Return (X, Y) of the center of cell containing provided text 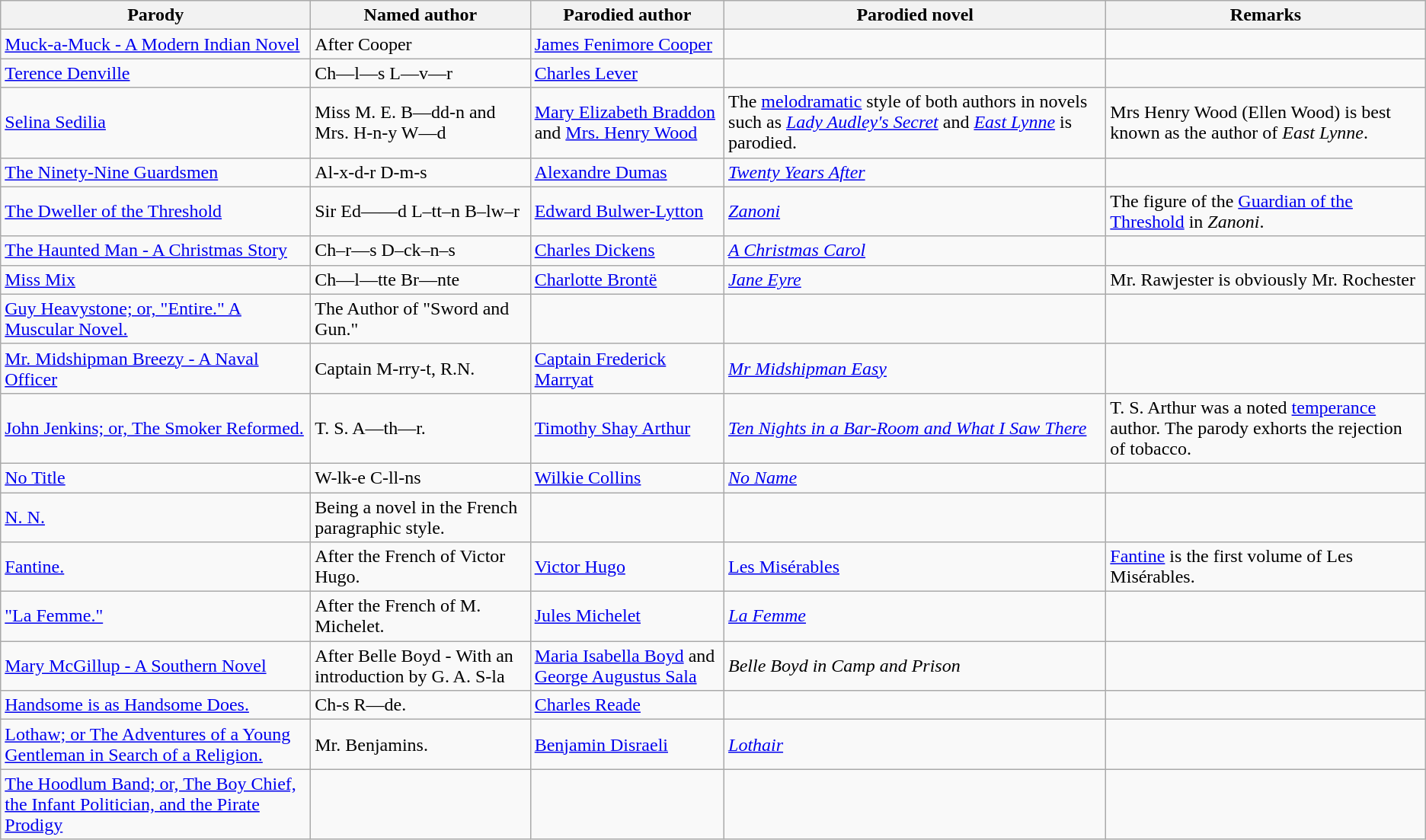
Lothair (916, 745)
Mrs Henry Wood (Ellen Wood) is best known as the author of East Lynne. (1266, 123)
Charles Reade (627, 705)
Mr. Midshipman Breezy - A Naval Officer (155, 369)
N. N. (155, 516)
Ten Nights in a Bar-Room and What I Saw There (916, 428)
Mary McGillup - A Southern Novel (155, 666)
Sir Ed——d L–tt–n B–lw–r (420, 212)
Jane Eyre (916, 279)
Al-x-d-r D-m-s (420, 172)
"La Femme." (155, 617)
Mr. Rawjester is obviously Mr. Rochester (1266, 279)
After Belle Boyd - With an introduction by G. A. S-la (420, 666)
Maria Isabella Boyd and George Augustus Sala (627, 666)
Victor Hugo (627, 567)
A Christmas Carol (916, 251)
James Fenimore Cooper (627, 44)
Selina Sedilia (155, 123)
Lothaw; or The Adventures of a Young Gentleman in Search of a Religion. (155, 745)
Parody (155, 15)
Captain Frederick Marryat (627, 369)
Belle Boyd in Camp and Prison (916, 666)
No Name (916, 477)
The Dweller of the Threshold (155, 212)
La Femme (916, 617)
The Author of "Sword and Gun." (420, 318)
Charles Lever (627, 73)
John Jenkins; or, The Smoker Reformed. (155, 428)
After Cooper (420, 44)
Wilkie Collins (627, 477)
W-lk-e C-ll-ns (420, 477)
Alexandre Dumas (627, 172)
Ch-s R—de. (420, 705)
Handsome is as Handsome Does. (155, 705)
Mr Midshipman Easy (916, 369)
Ch—l—tte Br—nte (420, 279)
Miss Mix (155, 279)
The Ninety-Nine Guardsmen (155, 172)
Being a novel in the French paragraphic style. (420, 516)
Terence Denville (155, 73)
Mr. Benjamins. (420, 745)
Charles Dickens (627, 251)
Remarks (1266, 15)
Ch—l—s L—v—r (420, 73)
Edward Bulwer-Lytton (627, 212)
After the French of M. Michelet. (420, 617)
After the French of Victor Hugo. (420, 567)
Les Misérables (916, 567)
Fantine. (155, 567)
The figure of the Guardian of the Threshold in Zanoni. (1266, 212)
Zanoni (916, 212)
Twenty Years After (916, 172)
No Title (155, 477)
Benjamin Disraeli (627, 745)
Guy Heavystone; or, "Entire." A Muscular Novel. (155, 318)
Miss M. E. B—dd-n and Mrs. H-n-y W—d (420, 123)
Muck-a-Muck - A Modern Indian Novel (155, 44)
T. S. Arthur was a noted temperance author. The parody exhorts the rejection of tobacco. (1266, 428)
Parodied novel (916, 15)
Ch–r—s D–ck–n–s (420, 251)
The Hoodlum Band; or, The Boy Chief, the Infant Politician, and the Pirate Prodigy (155, 804)
Mary Elizabeth Braddon and Mrs. Henry Wood (627, 123)
Named author (420, 15)
Jules Michelet (627, 617)
T. S. A—th—r. (420, 428)
Parodied author (627, 15)
Timothy Shay Arthur (627, 428)
The Haunted Man - A Christmas Story (155, 251)
Captain M-rry-t, R.N. (420, 369)
The melodramatic style of both authors in novels such as Lady Audley's Secret and East Lynne is parodied. (916, 123)
Fantine is the first volume of Les Misérables. (1266, 567)
Charlotte Brontë (627, 279)
